Identify which cell holds the provided text, then report its [x, y] central coordinate. 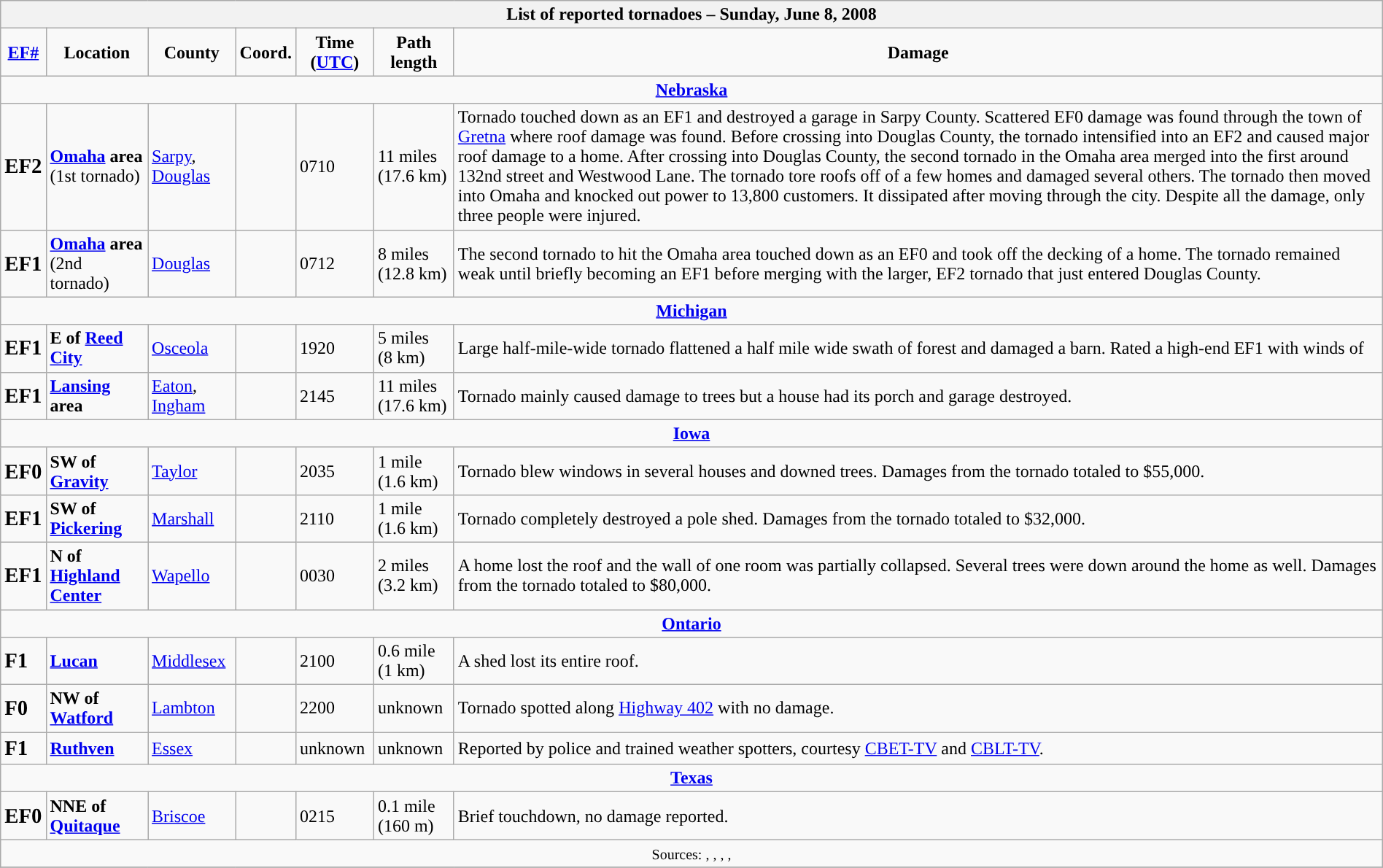
Tornado completely destroyed a pole shed. Damages from the tornado totaled to $32,000. [918, 518]
Tornado spotted along Highway 402 with no damage. [918, 709]
Ontario [691, 624]
0030 [334, 576]
Sarpy, Douglas [193, 166]
E of Reed City [97, 349]
2200 [334, 709]
Middlesex [193, 661]
List of reported tornadoes – Sunday, June 8, 2008 [691, 15]
Coord. [266, 53]
Brief touchdown, no damage reported. [918, 815]
0.6 mile(1 km) [414, 661]
NNE of Quitaque [97, 815]
8 miles(12.8 km) [414, 263]
SW of Pickering [97, 518]
Location [97, 53]
Path length [414, 53]
Reported by police and trained weather spotters, courtesy CBET-TV and CBLT-TV. [918, 748]
Omaha area (1st tornado) [97, 166]
2 miles(3.2 km) [414, 576]
Large half-mile-wide tornado flattened a half mile wide swath of forest and damaged a barn. Rated a high-end EF1 with winds of [918, 349]
Taylor [193, 471]
Lucan [97, 661]
EF# [23, 53]
Iowa [691, 433]
Texas [691, 778]
Osceola [193, 349]
0710 [334, 166]
Lambton [193, 709]
Sources: , , , , [691, 853]
F0 [23, 709]
Omaha area (2nd tornado) [97, 263]
Ruthven [97, 748]
Eaton, Ingham [193, 395]
A shed lost its entire roof. [918, 661]
EF2 [23, 166]
2110 [334, 518]
Douglas [193, 263]
0712 [334, 263]
Nebraska [691, 90]
Time (UTC) [334, 53]
2100 [334, 661]
1920 [334, 349]
Marshall [193, 518]
N of Highland Center [97, 576]
0215 [334, 815]
Tornado blew windows in several houses and downed trees. Damages from the tornado totaled to $55,000. [918, 471]
Wapello [193, 576]
Damage [918, 53]
Michigan [691, 311]
Briscoe [193, 815]
County [193, 53]
Tornado mainly caused damage to trees but a house had its porch and garage destroyed. [918, 395]
2145 [334, 395]
Lansing area [97, 395]
SW of Gravity [97, 471]
0.1 mile(160 m) [414, 815]
Essex [193, 748]
2035 [334, 471]
NW of Watford [97, 709]
5 miles(8 km) [414, 349]
